Detect which cell encompasses the target text, then output its [X, Y] center coordinate. 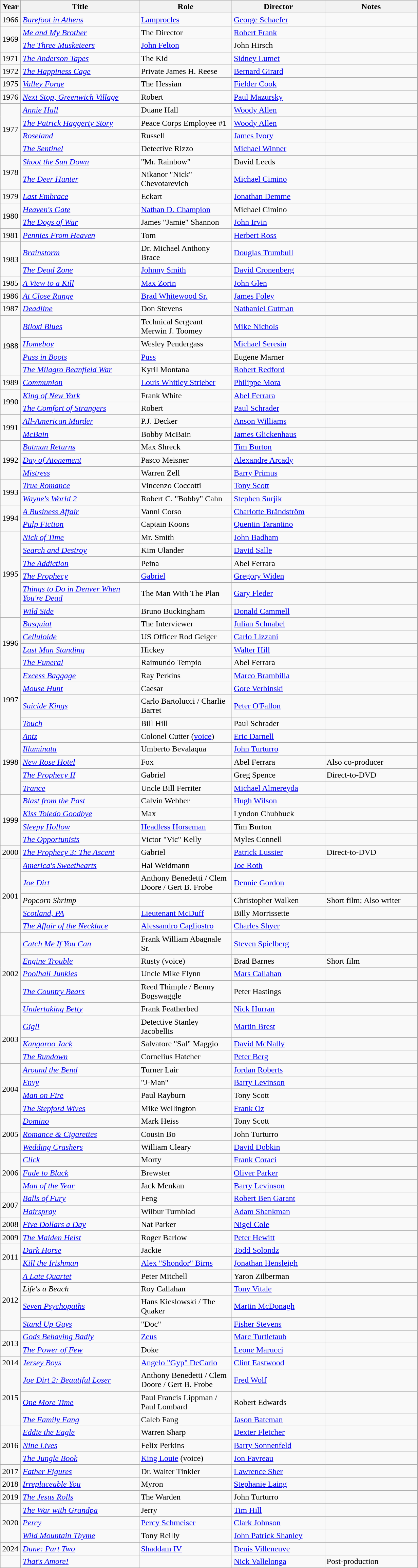
A Business Affair [80, 511]
Fred Wolf [278, 1380]
Stephanie Laing [278, 1484]
Barry Sonnenfeld [278, 1445]
Caesar [186, 688]
Gregory Widen [278, 576]
Alessandro Cagliostro [186, 926]
Blast from the Past [80, 801]
Myron [186, 1484]
Quentin Tarantino [278, 524]
2014 [11, 1363]
1972 [11, 71]
Eugene Marner [278, 357]
Pulp Fiction [80, 524]
The Sentinel [80, 148]
1993 [11, 492]
Bill Hill [186, 723]
The Power of Few [80, 1350]
Cornelius Hatcher [186, 1057]
Mark Heiss [186, 1121]
Warren Zell [186, 473]
John Felton [186, 45]
Suicide Kings [80, 706]
Nathaniel Gutman [278, 309]
The Prophecy 3: The Ascent [80, 852]
Undertaking Betty [80, 1009]
Peter Mitchell [186, 1276]
Poolhall Junkies [80, 974]
Frank Coraci [278, 1160]
Felix Perkins [186, 1445]
1983 [11, 259]
Martin Brest [278, 1026]
A View to a Kill [80, 283]
Percy [80, 1523]
Victor "Vic" Kelly [186, 840]
The Deer Hunter [80, 179]
The Stepford Wives [80, 1108]
Shoot the Sun Down [80, 162]
Kill the Irishman [80, 1263]
A Late Quartet [80, 1276]
Brainstorm [80, 253]
Frank Featherbed [186, 1009]
Martin McDonagh [278, 1306]
Kiss Toledo Goodbye [80, 813]
Umberto Bevalaqua [186, 749]
Gigli [80, 1026]
Scotland, PA [80, 913]
Hugh Wilson [278, 801]
Kangaroo Jack [80, 1044]
Wayne's World 2 [80, 499]
The Director [186, 33]
2009 [11, 1237]
2012 [11, 1300]
2024 [11, 1549]
Peter Berg [278, 1057]
Angelo "Gyp" DeCarlo [186, 1363]
Around the Bend [80, 1069]
Fisher Stevens [278, 1324]
Brewster [186, 1173]
Biloxi Blues [80, 326]
Bobby McBain [186, 434]
David Dobkin [278, 1147]
Colonel Cutter (voice) [186, 736]
The Interviewer [186, 624]
The Dead Zone [80, 270]
Oliver Parker [278, 1173]
Year [11, 7]
Carlo Bartolucci / Charlie Barret [186, 706]
Fox [186, 762]
Detective Stanley Jacobellis [186, 1026]
Caleb Fang [186, 1420]
America's Sweethearts [80, 865]
James Foley [278, 296]
Man on Fire [80, 1095]
Anson Williams [278, 421]
Puss [186, 357]
Louis Whitley Strieber [186, 382]
"J-Man" [186, 1083]
Douglas Trumbull [278, 253]
King Louie (voice) [186, 1458]
Joe Dirt 2: Beautiful Loser [80, 1380]
1976 [11, 97]
Click [80, 1160]
Clint Eastwood [278, 1363]
That's Amore! [80, 1562]
Raimundo Tempio [186, 663]
The Milagro Beanfield War [80, 369]
Eric Darnell [278, 736]
Warren Sharp [186, 1432]
Headless Horseman [186, 827]
Mistress [80, 473]
Nat Parker [186, 1224]
Director [278, 7]
Frank William Abagnale Sr. [186, 944]
Yaron Zilberman [278, 1276]
Paul Mazursky [278, 97]
1987 [11, 309]
2002 [11, 974]
1989 [11, 382]
Lamprocles [186, 20]
The Anderson Tapes [80, 58]
Excess Baggage [80, 676]
Title [80, 7]
John Glen [278, 283]
Marc Turtletaub [278, 1337]
2007 [11, 1205]
David Leeds [278, 162]
Uncle Bill Ferriter [186, 788]
Nathan D. Champion [186, 209]
Joe Roth [278, 865]
Adam Shankman [278, 1211]
Nick Hurran [278, 1009]
Lawrence Sher [278, 1471]
Short film; Also writer [371, 900]
The Opportunists [80, 840]
King of New York [80, 396]
Leone Marucci [278, 1350]
Jack Menkan [186, 1186]
David Cronenberg [278, 270]
The Maiden Heist [80, 1237]
Domino [80, 1121]
Roy Callahan [186, 1289]
Jordan Roberts [278, 1069]
Philippe Mora [278, 382]
The Family Fang [80, 1420]
Kim Ulander [186, 550]
Puss in Boots [80, 357]
2019 [11, 1497]
Trance [80, 788]
2008 [11, 1224]
Hairspray [80, 1211]
Nick of Time [80, 537]
Shaddam IV [186, 1549]
Hal Weidmann [186, 865]
1969 [11, 39]
Percy Schmeiser [186, 1523]
Private James H. Reese [186, 71]
2013 [11, 1343]
Marco Brambilla [278, 676]
Doke [186, 1350]
The Patrick Haggerty Story [80, 123]
Envy [80, 1083]
Gary Fleder [278, 593]
Hans Kieslowski / The Quaker [186, 1306]
"Doc" [186, 1324]
Salvatore "Sal" Maggio [186, 1044]
Jerry [186, 1510]
Jonathan Hensleigh [278, 1263]
Michael Seresin [278, 344]
1975 [11, 84]
Joe Dirt [80, 883]
The Rundown [80, 1057]
1966 [11, 20]
At Close Range [80, 296]
Frank Oz [278, 1108]
2001 [11, 896]
Heaven's Gate [80, 209]
1977 [11, 129]
George Schaefer [278, 20]
Frank White [186, 396]
Billy Morrissette [278, 913]
All-American Murder [80, 421]
The Happiness Cage [80, 71]
1996 [11, 643]
Communion [80, 382]
The Affair of the Necklace [80, 926]
Hickey [186, 650]
The Prophecy II [80, 775]
1988 [11, 346]
Fielder Cook [278, 84]
2006 [11, 1173]
Mr. Smith [186, 537]
Jersey Boys [80, 1363]
Morty [186, 1160]
2011 [11, 1257]
The Jesus Rolls [80, 1497]
Nigel Cole [278, 1224]
Walter Hill [278, 650]
Last Embrace [80, 197]
Antz [80, 736]
Bernard Girard [278, 71]
2005 [11, 1134]
Max Zorin [186, 283]
Tony Vitale [278, 1289]
Wesley Pendergass [186, 344]
Search and Destroy [80, 550]
Feng [186, 1199]
Jon Favreau [278, 1458]
1971 [11, 58]
The Prophecy [80, 576]
Man of the Year [80, 1186]
David Salle [278, 550]
Romance & Cigarettes [80, 1134]
Seven Psychopaths [80, 1306]
Peace Corps Employee #1 [186, 123]
Robert Frank [278, 33]
Charlotte Brändström [278, 511]
Mike Nichols [278, 326]
Duane Hall [186, 110]
Peter Hewitt [278, 1237]
1997 [11, 700]
Max [186, 813]
Clark Johnson [278, 1523]
1979 [11, 197]
Notes [371, 7]
1980 [11, 216]
The Country Bears [80, 991]
The Three Musketeers [80, 45]
Herbert Ross [278, 235]
William Cleary [186, 1147]
Barry Primus [278, 473]
The Funeral [80, 663]
Next Stop, Greenwich Village [80, 97]
Donald Cammell [278, 611]
Sidney Lumet [278, 58]
Also co-producer [371, 762]
Lyndon Chubbuck [278, 813]
Stephen Surjik [278, 499]
Popcorn Shrimp [80, 900]
Life's a Beach [80, 1289]
Stand Up Guys [80, 1324]
The Warden [186, 1497]
Nikanor "Nick" Chevotarevich [186, 179]
Fade to Black [80, 1173]
1981 [11, 235]
Wedding Crashers [80, 1147]
Brad Whitewood Sr. [186, 296]
Wild Side [80, 611]
Mars Callahan [278, 974]
Sleepy Hollow [80, 827]
The Jungle Book [80, 1458]
2003 [11, 1039]
Cousin Bo [186, 1134]
Paul Rayburn [186, 1095]
Wilbur Turnblad [186, 1211]
Roger Barlow [186, 1237]
2000 [11, 852]
Things to Do in Denver When You're Dead [80, 593]
2004 [11, 1089]
Pennies From Heaven [80, 235]
Engine Trouble [80, 961]
Tony Reilly [186, 1536]
The Kid [186, 58]
Jason Bateman [278, 1420]
Celluloide [80, 637]
McBain [80, 434]
1990 [11, 402]
Julian Schnabel [278, 624]
The Dogs of War [80, 222]
Christopher Walken [278, 900]
Patrick Lussier [278, 852]
Bruno Buckingham [186, 611]
Pasco Meisner [186, 460]
Todd Solondz [278, 1250]
Dr. Walter Tinkler [186, 1471]
1986 [11, 296]
Myles Connell [278, 840]
Tom [186, 235]
Robert Redford [278, 369]
1985 [11, 283]
Charles Shyer [278, 926]
True Romance [80, 486]
1994 [11, 518]
Carlo Lizzani [278, 637]
Russell [186, 136]
Gods Behaving Badly [80, 1337]
Alex "Shondor" Birns [186, 1263]
Dr. Michael Anthony Brace [186, 253]
Dune: Part Two [80, 1549]
Peter O'Fallon [278, 706]
2017 [11, 1471]
Short film [371, 961]
Paul Francis Lippman / Paul Lombard [186, 1402]
Kyril Montana [186, 369]
Greg Spence [278, 775]
Brad Barnes [278, 961]
Balls of Fury [80, 1199]
Last Man Standing [80, 650]
Touch [80, 723]
The War with Grandpa [80, 1510]
Johnny Smith [186, 270]
Rusty (voice) [186, 961]
US Officer Rod Geiger [186, 637]
Mike Wellington [186, 1108]
Me and My Brother [80, 33]
Robert C. "Bobby" Cahn [186, 499]
The Comfort of Strangers [80, 408]
Alexandre Arcady [278, 460]
James Glickenhaus [278, 434]
James Ivory [278, 136]
The Man With The Plan [186, 593]
Nick Vallelonga [278, 1562]
P.J. Decker [186, 421]
Role [186, 7]
Valley Forge [80, 84]
Robert Edwards [278, 1402]
John Badham [278, 537]
John Irvin [278, 222]
Illuminata [80, 749]
Steven Spielberg [278, 944]
Annie Hall [80, 110]
James "Jamie" Shannon [186, 222]
Gore Verbinski [278, 688]
Eckart [186, 197]
Eddie the Eagle [80, 1432]
Technical Sergeant Merwin J. Toomey [186, 326]
Vanni Corso [186, 511]
Wild Mountain Thyme [80, 1536]
Robert Ben Garant [278, 1199]
Batman Returns [80, 447]
2015 [11, 1398]
David McNally [278, 1044]
Peina [186, 563]
Roseland [80, 136]
One More Time [80, 1402]
Michael Almereyda [278, 788]
Reed Thimple / Benny Bogswaggle [186, 991]
Barefoot in Athens [80, 20]
Uncle Mike Flynn [186, 974]
Peter Hastings [278, 991]
Mouse Hunt [80, 688]
Vincenzo Coccotti [186, 486]
Zeus [186, 1337]
John Hirsch [278, 45]
Basquiat [80, 624]
1995 [11, 574]
Max Shreck [186, 447]
1978 [11, 173]
Five Dollars a Day [80, 1224]
Dark Horse [80, 1250]
John Patrick Shanley [278, 1536]
Dennie Gordon [278, 883]
Turner Lair [186, 1069]
Father Figures [80, 1471]
2020 [11, 1523]
1991 [11, 428]
Calvin Webber [186, 801]
2018 [11, 1484]
Catch Me If You Can [80, 944]
The Hessian [186, 84]
Ray Perkins [186, 676]
Michael Winner [278, 148]
The Addiction [80, 563]
Deadline [80, 309]
Homeboy [80, 344]
Post-production [371, 1562]
Tim Hill [278, 1510]
1999 [11, 820]
Detective Rizzo [186, 148]
Lieutenant McDuff [186, 913]
1998 [11, 762]
Dexter Fletcher [278, 1432]
Captain Koons [186, 524]
New Rose Hotel [80, 762]
1992 [11, 460]
Irreplaceable You [80, 1484]
Jackie [186, 1250]
Denis Villeneuve [278, 1549]
Day of Atonement [80, 460]
2016 [11, 1445]
Jonathan Demme [278, 197]
"Mr. Rainbow" [186, 162]
Nine Lives [80, 1445]
Don Stevens [186, 309]
